Locate the cell with the specified text and output its (X, Y) center coordinate. 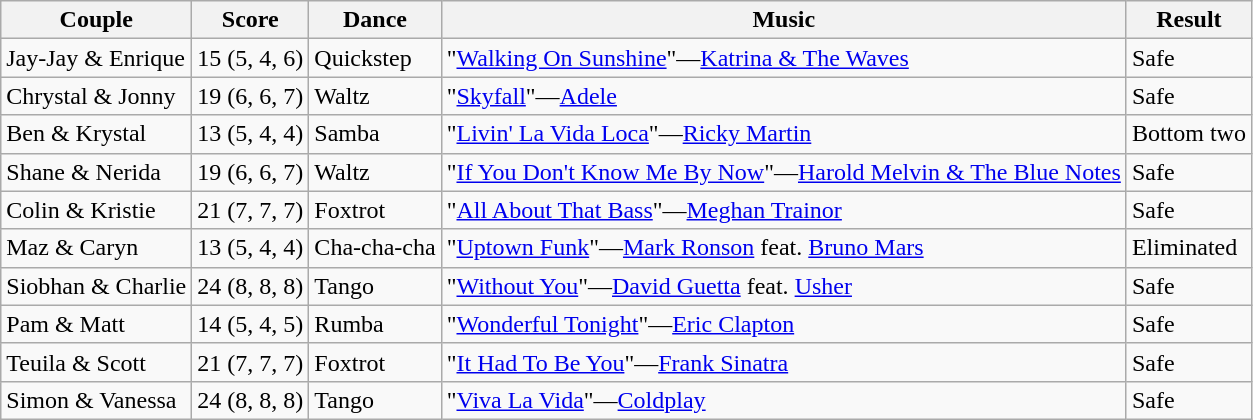
Maz & Caryn (96, 248)
Pam & Matt (96, 324)
Score (250, 20)
Ben & Krystal (96, 134)
Bottom two (1188, 134)
Chrystal & Jonny (96, 96)
14 (5, 4, 5) (250, 324)
15 (5, 4, 6) (250, 58)
Colin & Kristie (96, 210)
Dance (375, 20)
Siobhan & Charlie (96, 286)
"Wonderful Tonight"—Eric Clapton (784, 324)
Couple (96, 20)
Result (1188, 20)
Teuila & Scott (96, 362)
"All About That Bass"—Meghan Trainor (784, 210)
Cha-cha-cha (375, 248)
Eliminated (1188, 248)
Jay-Jay & Enrique (96, 58)
"It Had To Be You"—Frank Sinatra (784, 362)
"Walking On Sunshine"—Katrina & The Waves (784, 58)
Samba (375, 134)
"If You Don't Know Me By Now"—Harold Melvin & The Blue Notes (784, 172)
Shane & Nerida (96, 172)
Rumba (375, 324)
"Livin' La Vida Loca"—Ricky Martin (784, 134)
"Viva La Vida"—Coldplay (784, 400)
"Skyfall"—Adele (784, 96)
Quickstep (375, 58)
Simon & Vanessa (96, 400)
"Without You"—David Guetta feat. Usher (784, 286)
Music (784, 20)
"Uptown Funk"—Mark Ronson feat. Bruno Mars (784, 248)
